Return [x, y] of the center of cell containing provided text 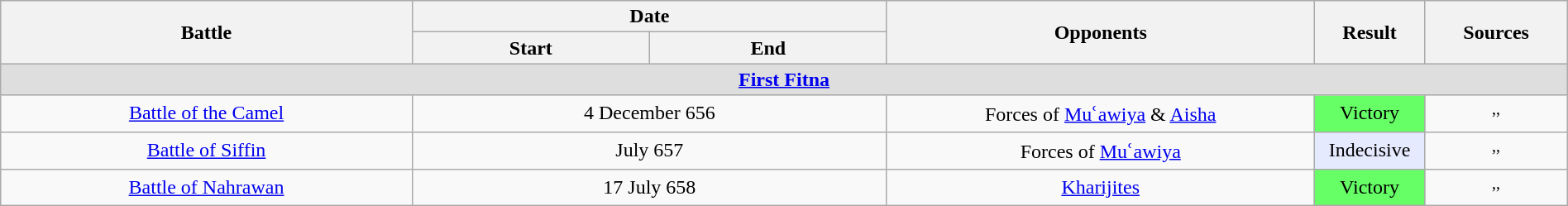
Opponents [1100, 32]
July 657 [649, 151]
Battle of Nahrawan [207, 187]
4 December 656 [649, 114]
Date [649, 17]
Battle of Siffin [207, 151]
Kharijites [1100, 187]
End [767, 48]
17 July 658 [649, 187]
Start [531, 48]
First Fitna [784, 79]
Result [1370, 32]
Indecisive [1370, 151]
Forces of Muʿawiya & Aisha [1100, 114]
Sources [1496, 32]
Battle [207, 32]
Battle of the Camel [207, 114]
Forces of Muʿawiya [1100, 151]
